For the text-containing cell, return its midpoint in [x, y] coordinate format. 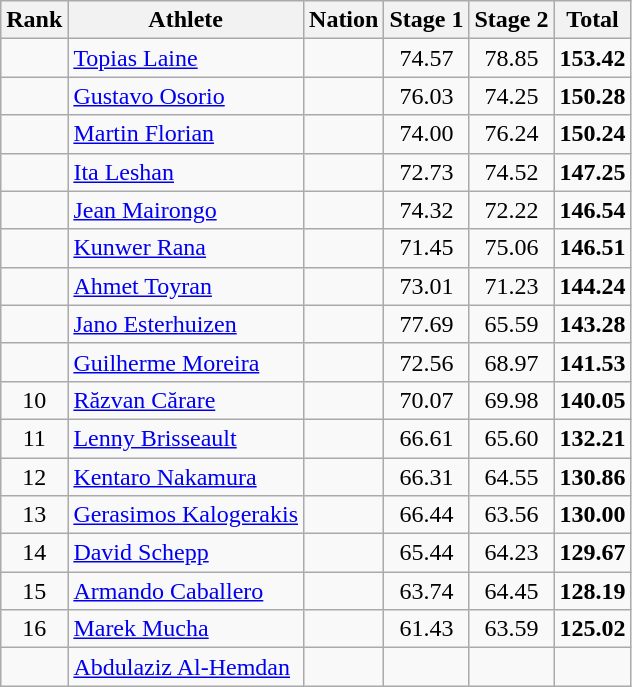
75.06 [512, 248]
71.23 [512, 286]
69.98 [512, 400]
13 [34, 515]
Armando Caballero [186, 591]
140.05 [592, 400]
61.43 [426, 629]
72.73 [426, 172]
Ahmet Toyran [186, 286]
68.97 [512, 362]
129.67 [592, 553]
78.85 [512, 58]
63.59 [512, 629]
David Schepp [186, 553]
Gerasimos Kalogerakis [186, 515]
Stage 2 [512, 20]
74.32 [426, 210]
Rank [34, 20]
76.03 [426, 96]
64.45 [512, 591]
Stage 1 [426, 20]
144.24 [592, 286]
Total [592, 20]
Nation [344, 20]
63.56 [512, 515]
66.44 [426, 515]
73.01 [426, 286]
71.45 [426, 248]
14 [34, 553]
146.51 [592, 248]
66.31 [426, 477]
147.25 [592, 172]
11 [34, 438]
Răzvan Cărare [186, 400]
128.19 [592, 591]
Abdulaziz Al-Hemdan [186, 667]
Jean Mairongo [186, 210]
141.53 [592, 362]
132.21 [592, 438]
Ita Leshan [186, 172]
63.74 [426, 591]
153.42 [592, 58]
64.23 [512, 553]
Lenny Brisseault [186, 438]
125.02 [592, 629]
10 [34, 400]
77.69 [426, 324]
Jano Esterhuizen [186, 324]
65.60 [512, 438]
Gustavo Osorio [186, 96]
76.24 [512, 134]
130.00 [592, 515]
72.22 [512, 210]
74.52 [512, 172]
146.54 [592, 210]
Kunwer Rana [186, 248]
150.24 [592, 134]
74.25 [512, 96]
Topias Laine [186, 58]
65.44 [426, 553]
74.57 [426, 58]
Martin Florian [186, 134]
64.55 [512, 477]
143.28 [592, 324]
Marek Mucha [186, 629]
Guilherme Moreira [186, 362]
15 [34, 591]
150.28 [592, 96]
70.07 [426, 400]
Kentaro Nakamura [186, 477]
16 [34, 629]
66.61 [426, 438]
72.56 [426, 362]
65.59 [512, 324]
12 [34, 477]
74.00 [426, 134]
Athlete [186, 20]
130.86 [592, 477]
